Detect which cell encompasses the target text, then output its (X, Y) center coordinate. 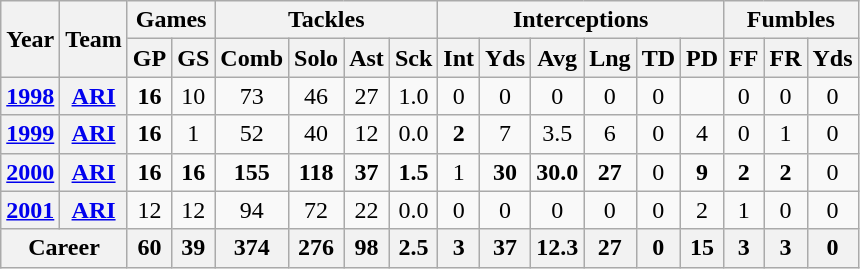
TD (658, 58)
Interceptions (581, 20)
Avg (558, 58)
15 (702, 248)
FF (744, 58)
60 (149, 248)
Int (459, 58)
374 (252, 248)
Lng (610, 58)
2000 (30, 172)
GS (194, 58)
Team (94, 39)
30.0 (558, 172)
276 (316, 248)
7 (506, 134)
Year (30, 39)
Fumbles (792, 20)
2001 (30, 210)
1.5 (413, 172)
FR (786, 58)
4 (702, 134)
94 (252, 210)
46 (316, 96)
72 (316, 210)
73 (252, 96)
12.3 (558, 248)
3.5 (558, 134)
30 (506, 172)
Ast (367, 58)
Comb (252, 58)
PD (702, 58)
98 (367, 248)
118 (316, 172)
52 (252, 134)
155 (252, 172)
GP (149, 58)
9 (702, 172)
Games (170, 20)
1998 (30, 96)
22 (367, 210)
6 (610, 134)
2.5 (413, 248)
Sck (413, 58)
40 (316, 134)
1999 (30, 134)
10 (194, 96)
Tackles (326, 20)
Solo (316, 58)
39 (194, 248)
Career (64, 248)
1.0 (413, 96)
